Capture the cell that displays the provided text and extract its [x, y] central coordinate. 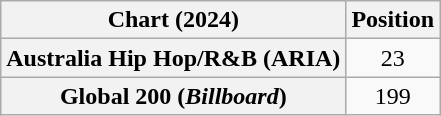
Position [393, 20]
199 [393, 96]
Global 200 (Billboard) [174, 96]
23 [393, 58]
Chart (2024) [174, 20]
Australia Hip Hop/R&B (ARIA) [174, 58]
